Locate the cell with the specified text and output its (x, y) center coordinate. 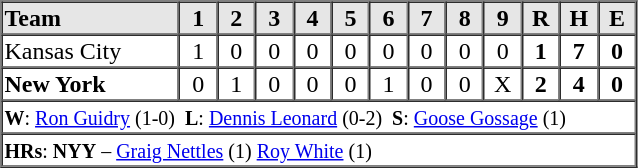
Team (91, 18)
X (503, 84)
H (579, 18)
W: Ron Guidry (1-0) L: Dennis Leonard (0-2) S: Goose Gossage (1) (319, 116)
9 (503, 18)
8 (465, 18)
New York (91, 84)
E (617, 18)
3 (274, 18)
5 (350, 18)
HRs: NYY – Graig Nettles (1) Roy White (1) (319, 150)
R (541, 18)
Kansas City (91, 50)
6 (388, 18)
